Pinpoint the cell where the given text exists, returning its (X, Y) midpoint coordinate. 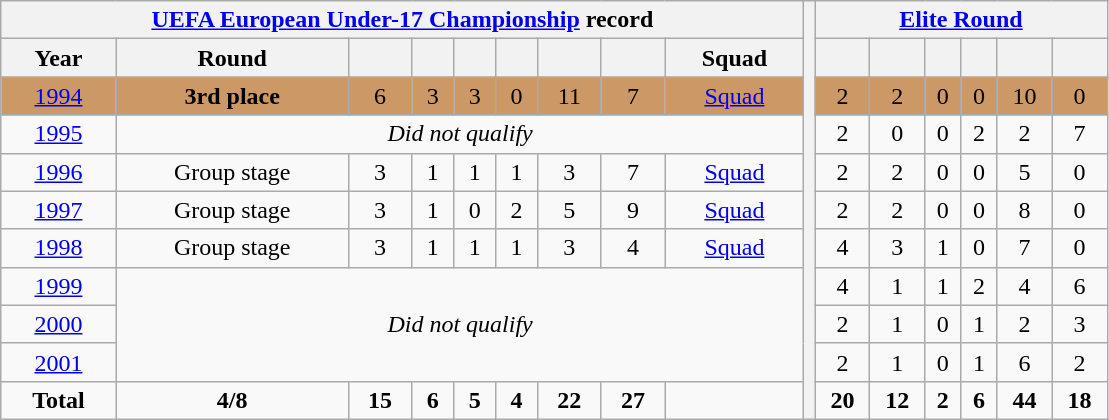
1998 (58, 248)
9 (633, 210)
2001 (58, 362)
1997 (58, 210)
12 (898, 400)
Year (58, 58)
1995 (58, 134)
1994 (58, 96)
11 (569, 96)
1999 (58, 286)
27 (633, 400)
20 (842, 400)
3rd place (232, 96)
2000 (58, 324)
44 (1024, 400)
UEFA European Under-17 Championship record (402, 20)
18 (1080, 400)
Round (232, 58)
1996 (58, 172)
10 (1024, 96)
22 (569, 400)
15 (380, 400)
4/8 (232, 400)
Total (58, 400)
Elite Round (961, 20)
8 (1024, 210)
